Extract the [X, Y] coordinate from the center of the cell holding the provided text.  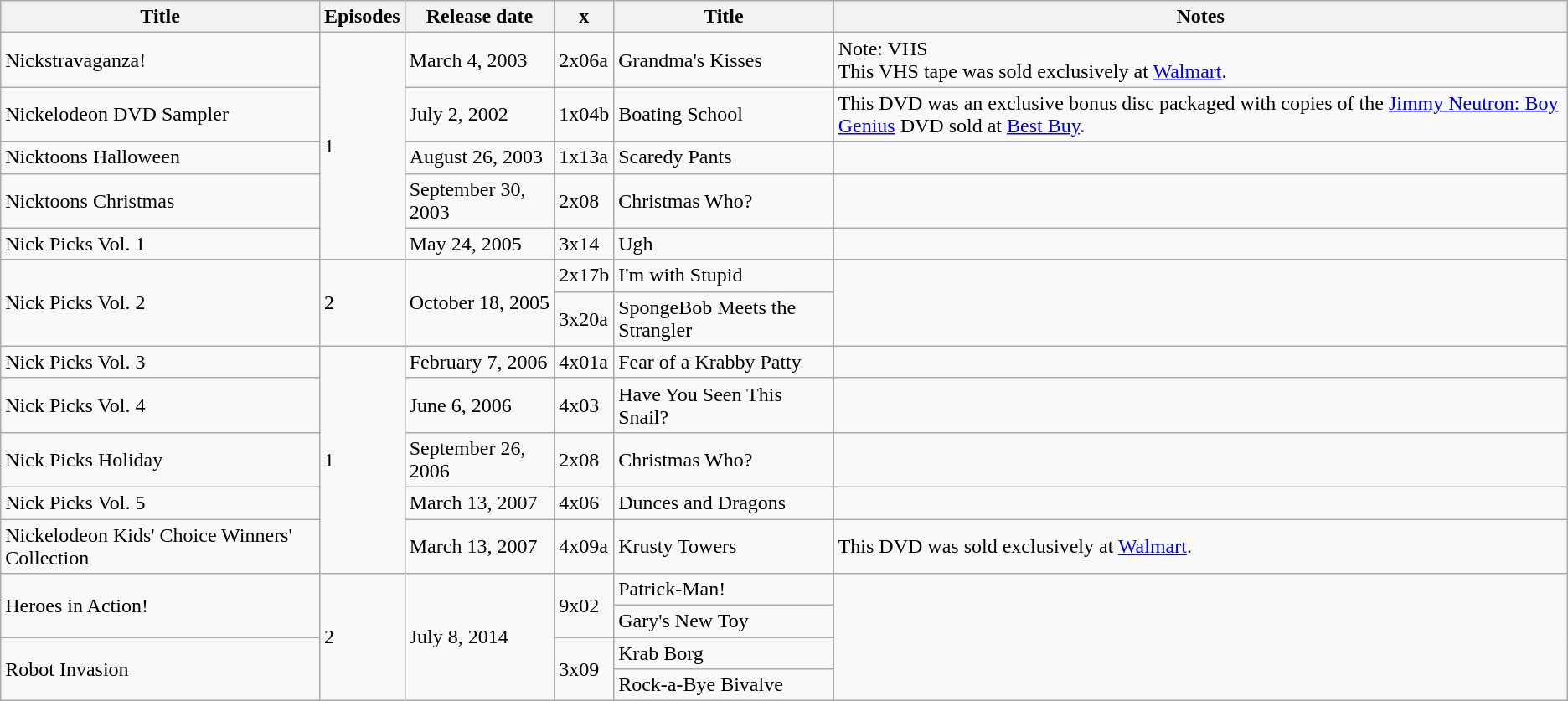
Nicktoons Halloween [161, 157]
x [585, 17]
I'm with Stupid [724, 276]
This DVD was an exclusive bonus disc packaged with copies of the Jimmy Neutron: Boy Genius DVD sold at Best Buy. [1200, 114]
1x04b [585, 114]
Gary's New Toy [724, 621]
July 8, 2014 [479, 637]
October 18, 2005 [479, 303]
June 6, 2006 [479, 405]
3x14 [585, 244]
Fear of a Krabby Patty [724, 362]
Release date [479, 17]
4x06 [585, 503]
Nick Picks Holiday [161, 459]
Heroes in Action! [161, 606]
Robot Invasion [161, 669]
3x20a [585, 318]
August 26, 2003 [479, 157]
Nick Picks Vol. 2 [161, 303]
2x17b [585, 276]
February 7, 2006 [479, 362]
Nick Picks Vol. 5 [161, 503]
4x09a [585, 546]
Nicktoons Christmas [161, 201]
September 26, 2006 [479, 459]
Have You Seen This Snail? [724, 405]
Nickelodeon DVD Sampler [161, 114]
Boating School [724, 114]
SpongeBob Meets the Strangler [724, 318]
Nick Picks Vol. 1 [161, 244]
Note: VHSThis VHS tape was sold exclusively at Walmart. [1200, 60]
9x02 [585, 606]
Nick Picks Vol. 4 [161, 405]
Grandma's Kisses [724, 60]
July 2, 2002 [479, 114]
Episodes [362, 17]
Patrick-Man! [724, 590]
1x13a [585, 157]
4x03 [585, 405]
Scaredy Pants [724, 157]
May 24, 2005 [479, 244]
Notes [1200, 17]
Rock-a-Bye Bivalve [724, 685]
Nickstravaganza! [161, 60]
Nick Picks Vol. 3 [161, 362]
September 30, 2003 [479, 201]
4x01a [585, 362]
Krusty Towers [724, 546]
2x06a [585, 60]
Dunces and Dragons [724, 503]
Krab Borg [724, 653]
March 4, 2003 [479, 60]
This DVD was sold exclusively at Walmart. [1200, 546]
Nickelodeon Kids' Choice Winners' Collection [161, 546]
Ugh [724, 244]
3x09 [585, 669]
